Return the [x, y] coordinate for the center point of the cell that contains the specified text.  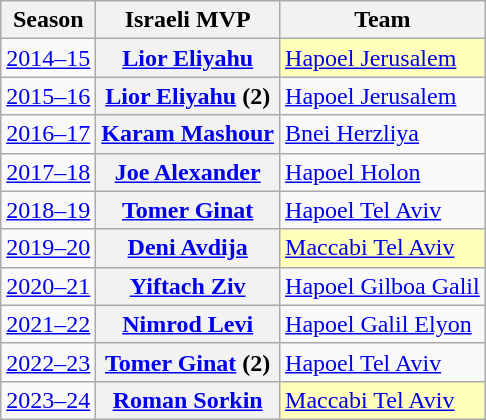
Deni Avdija [188, 248]
Team [383, 20]
2021–22 [48, 324]
Tomer Ginat (2) [188, 362]
Nimrod Levi [188, 324]
Season [48, 20]
2020–21 [48, 286]
Lior Eliyahu [188, 58]
Hapoel Gilboa Galil [383, 286]
2016–17 [48, 134]
Tomer Ginat [188, 210]
Roman Sorkin [188, 400]
Bnei Herzliya [383, 134]
2019–20 [48, 248]
2018–19 [48, 210]
2015–16 [48, 96]
Hapoel Holon [383, 172]
Israeli MVP [188, 20]
2014–15 [48, 58]
2017–18 [48, 172]
2022–23 [48, 362]
Joe Alexander [188, 172]
Karam Mashour [188, 134]
2023–24 [48, 400]
Yiftach Ziv [188, 286]
Lior Eliyahu (2) [188, 96]
Hapoel Galil Elyon [383, 324]
